Extract the [x, y] coordinate from the center of the cell holding the provided text.  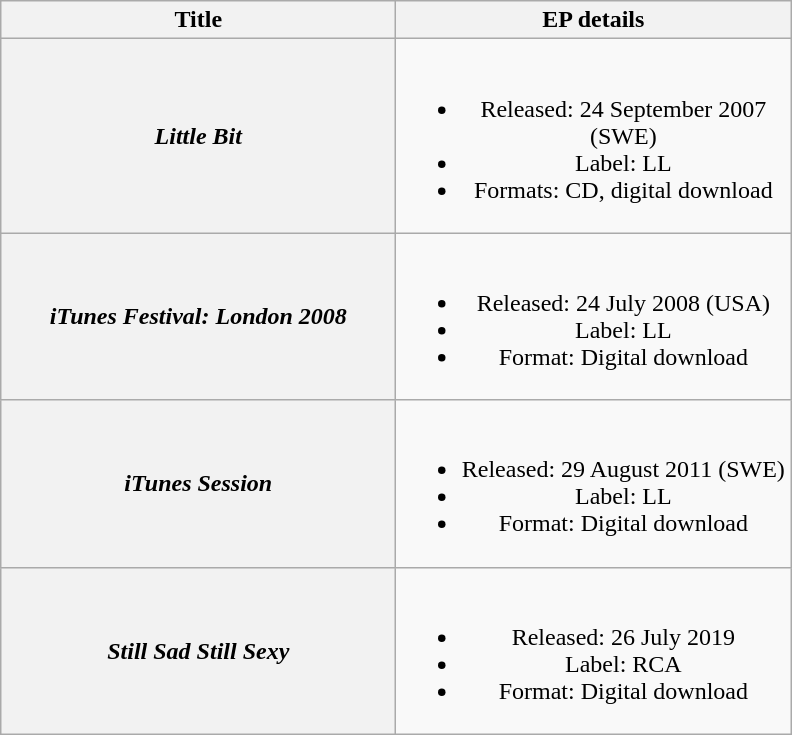
Released: 24 July 2008 (USA)Label: LLFormat: Digital download [594, 316]
Released: 24 September 2007 (SWE)Label: LLFormats: CD, digital download [594, 136]
iTunes Festival: London 2008 [198, 316]
Released: 29 August 2011 (SWE)Label: LLFormat: Digital download [594, 484]
Little Bit [198, 136]
Still Sad Still Sexy [198, 650]
Title [198, 20]
EP details [594, 20]
Released: 26 July 2019Label: RCAFormat: Digital download [594, 650]
iTunes Session [198, 484]
